Detect which cell encompasses the target text, then output its [X, Y] center coordinate. 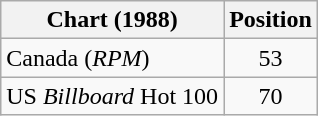
Canada (RPM) [112, 58]
Chart (1988) [112, 20]
70 [271, 96]
53 [271, 58]
US Billboard Hot 100 [112, 96]
Position [271, 20]
